Locate the cell with the specified text and output its [x, y] center coordinate. 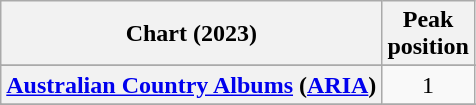
Peakposition [428, 34]
Australian Country Albums (ARIA) [192, 85]
1 [428, 85]
Chart (2023) [192, 34]
